Find where the given text appears and provide that cell's center as [X, Y] coordinate. 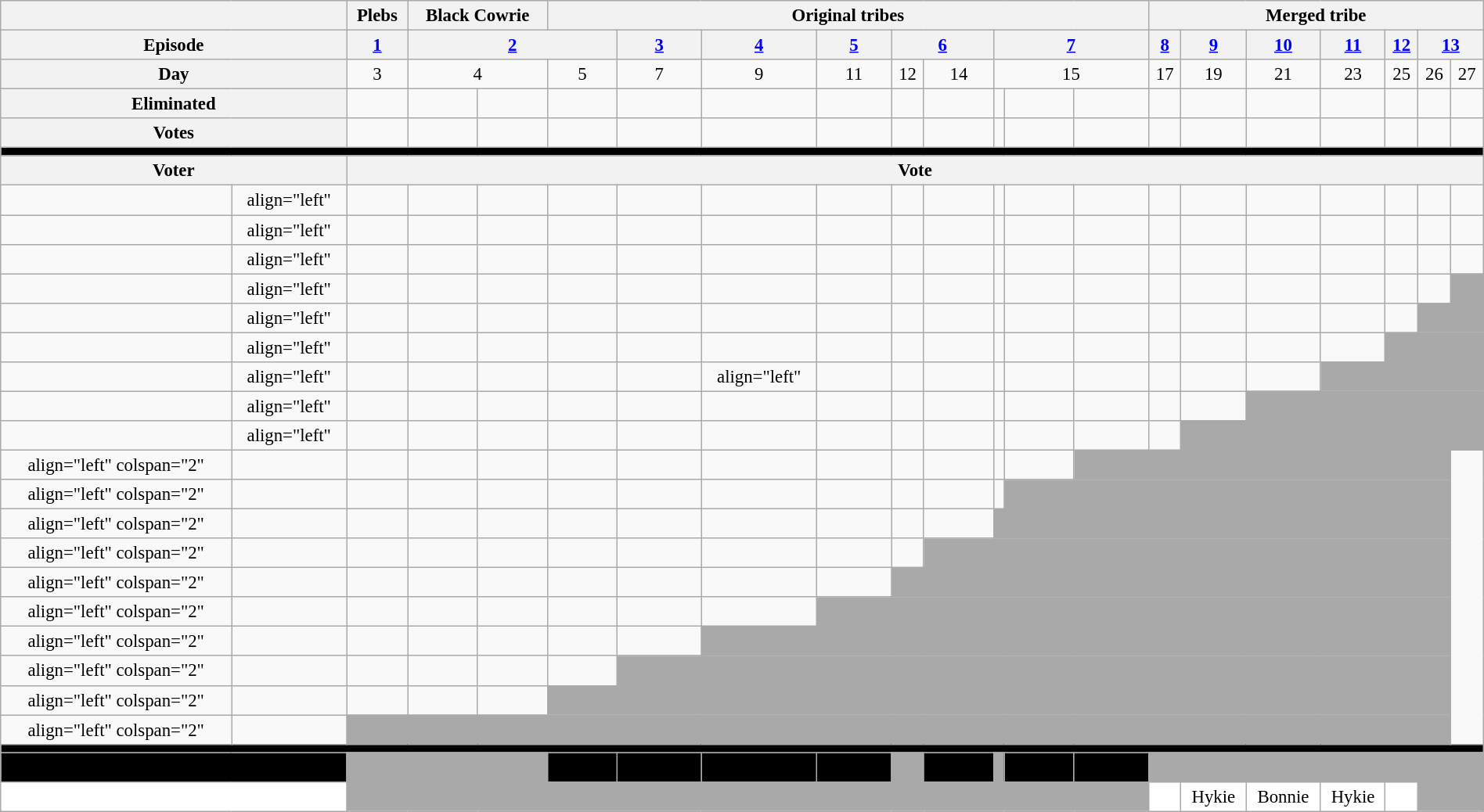
23 [1353, 74]
15 [1072, 74]
Merged tribe [1316, 16]
17 [1165, 74]
8 [1165, 45]
Voter [174, 171]
21 [1284, 74]
Black Cowrie [477, 16]
6 [942, 45]
10 [1284, 45]
25 [1402, 74]
Episode [174, 45]
Original tribes [848, 16]
26 [1435, 74]
2 [512, 45]
Plebs [377, 16]
14 [958, 74]
13 [1451, 45]
27 [1467, 74]
Vote [915, 171]
1 [377, 45]
Eliminated [174, 104]
Day [174, 74]
Votes [174, 133]
19 [1213, 74]
